Identify which cell holds the provided text, then report its [X, Y] central coordinate. 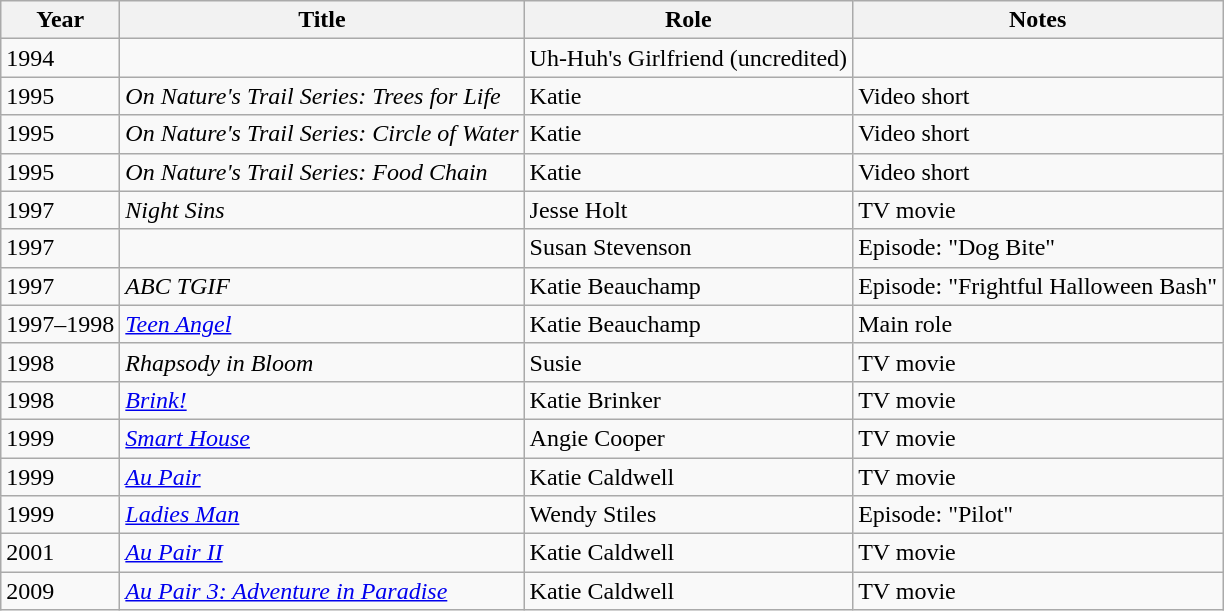
Uh-Huh's Girlfriend (uncredited) [688, 58]
ABC TGIF [322, 286]
Ladies Man [322, 515]
On Nature's Trail Series: Food Chain [322, 172]
Notes [1038, 20]
Title [322, 20]
Episode: "Pilot" [1038, 515]
On Nature's Trail Series: Circle of Water [322, 134]
Rhapsody in Bloom [322, 362]
Susan Stevenson [688, 248]
Role [688, 20]
Smart House [322, 438]
Wendy Stiles [688, 515]
Year [60, 20]
Angie Cooper [688, 438]
Jesse Holt [688, 210]
Au Pair [322, 477]
Katie Brinker [688, 400]
Episode: "Frightful Halloween Bash" [1038, 286]
On Nature's Trail Series: Trees for Life [322, 96]
Episode: "Dog Bite" [1038, 248]
1997–1998 [60, 324]
Teen Angel [322, 324]
2001 [60, 553]
2009 [60, 591]
Night Sins [322, 210]
Main role [1038, 324]
Au Pair 3: Adventure in Paradise [322, 591]
1994 [60, 58]
Brink! [322, 400]
Au Pair II [322, 553]
Susie [688, 362]
